Detect which cell encompasses the target text, then output its [x, y] center coordinate. 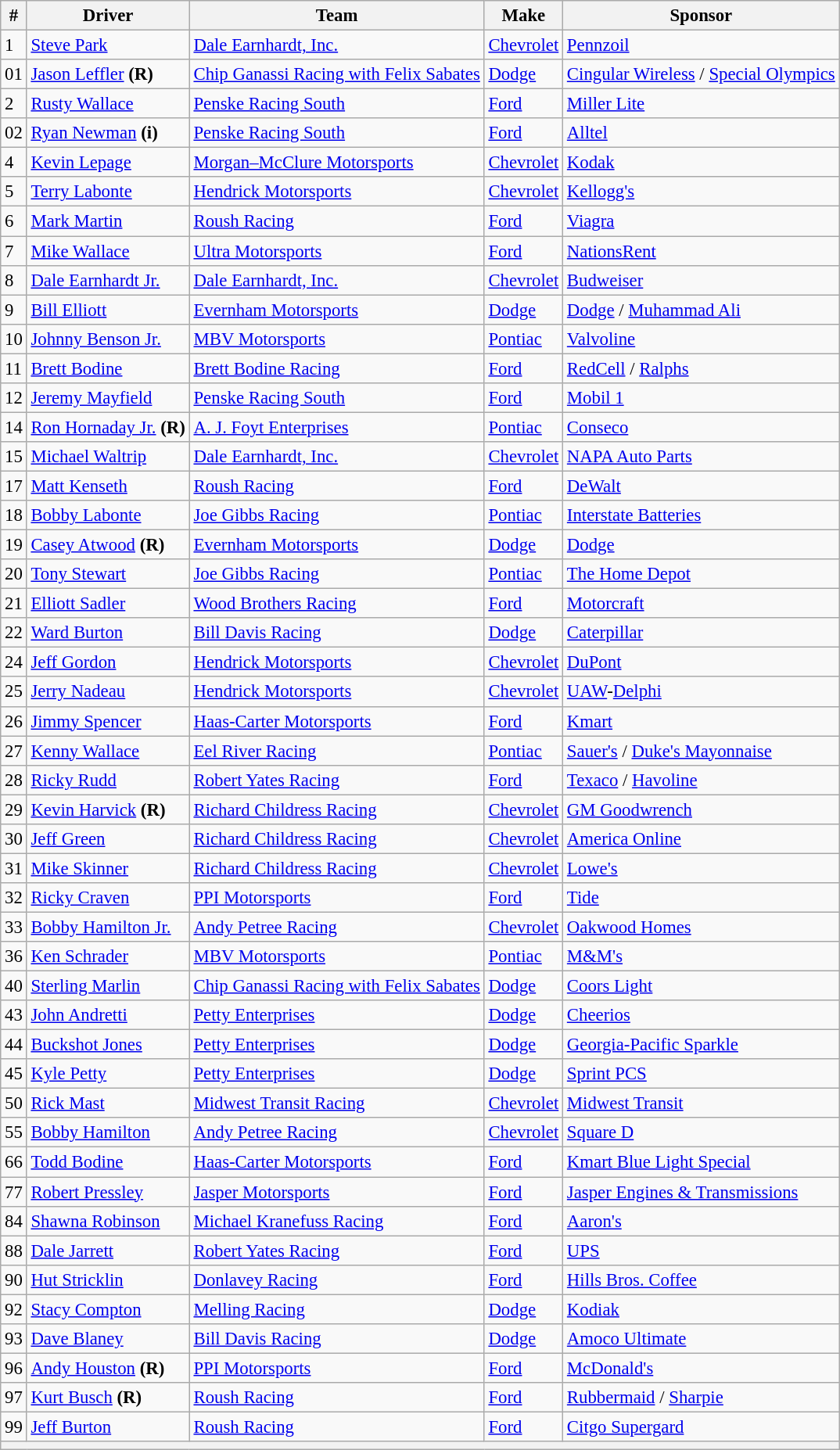
Sterling Marlin [108, 986]
Kmart Blue Light Special [701, 1162]
Texaco / Havoline [701, 780]
01 [14, 74]
Stacy Compton [108, 1309]
10 [14, 339]
Kodiak [701, 1309]
Tide [701, 898]
UAW-Delphi [701, 692]
Oakwood Homes [701, 927]
America Online [701, 839]
Rubbermaid / Sharpie [701, 1398]
Bobby Hamilton [108, 1133]
Kevin Lepage [108, 163]
Kevin Harvick (R) [108, 809]
Melling Racing [336, 1309]
Matt Kenseth [108, 486]
24 [14, 662]
Midwest Transit Racing [336, 1104]
Interstate Batteries [701, 515]
02 [14, 133]
Budweiser [701, 280]
Mike Skinner [108, 868]
15 [14, 457]
McDonald's [701, 1368]
Shawna Robinson [108, 1221]
97 [14, 1398]
Casey Atwood (R) [108, 545]
32 [14, 898]
Bobby Labonte [108, 515]
Brett Bodine [108, 368]
Terry Labonte [108, 192]
Midwest Transit [701, 1104]
Kodak [701, 163]
1 [14, 45]
Dale Earnhardt Jr. [108, 280]
4 [14, 163]
Andy Houston (R) [108, 1368]
26 [14, 721]
31 [14, 868]
UPS [701, 1251]
M&M's [701, 956]
Pennzoil [701, 45]
30 [14, 839]
The Home Depot [701, 574]
22 [14, 633]
Caterpillar [701, 633]
Ryan Newman (i) [108, 133]
Motorcraft [701, 604]
40 [14, 986]
Dodge / Muhammad Ali [701, 310]
Rusty Wallace [108, 104]
Jasper Motorsports [336, 1192]
19 [14, 545]
Robert Pressley [108, 1192]
RedCell / Ralphs [701, 368]
Alltel [701, 133]
Michael Kranefuss Racing [336, 1221]
Ricky Rudd [108, 780]
36 [14, 956]
55 [14, 1133]
Miller Lite [701, 104]
Michael Waltrip [108, 457]
Kellogg's [701, 192]
Conseco [701, 427]
7 [14, 251]
90 [14, 1280]
GM Goodwrench [701, 809]
NationsRent [701, 251]
Morgan–McClure Motorsports [336, 163]
Sprint PCS [701, 1074]
Kenny Wallace [108, 751]
Amoco Ultimate [701, 1339]
John Andretti [108, 1015]
Citgo Supergard [701, 1427]
12 [14, 398]
Jasper Engines & Transmissions [701, 1192]
Todd Bodine [108, 1162]
Kyle Petty [108, 1074]
Johnny Benson Jr. [108, 339]
50 [14, 1104]
18 [14, 515]
27 [14, 751]
Mobil 1 [701, 398]
93 [14, 1339]
Square D [701, 1133]
44 [14, 1045]
92 [14, 1309]
84 [14, 1221]
Hills Bros. Coffee [701, 1280]
Ricky Craven [108, 898]
Kmart [701, 721]
5 [14, 192]
Mike Wallace [108, 251]
Donlavey Racing [336, 1280]
Ken Schrader [108, 956]
Lowe's [701, 868]
Cheerios [701, 1015]
99 [14, 1427]
Jeff Gordon [108, 662]
88 [14, 1251]
96 [14, 1368]
A. J. Foyt Enterprises [336, 427]
Buckshot Jones [108, 1045]
21 [14, 604]
Brett Bodine Racing [336, 368]
Driver [108, 16]
11 [14, 368]
2 [14, 104]
Make [523, 16]
Ultra Motorsports [336, 251]
Coors Light [701, 986]
Dave Blaney [108, 1339]
Jeff Green [108, 839]
Sponsor [701, 16]
Viagra [701, 221]
Mark Martin [108, 221]
Wood Brothers Racing [336, 604]
NAPA Auto Parts [701, 457]
Aaron's [701, 1221]
DeWalt [701, 486]
14 [14, 427]
Eel River Racing [336, 751]
25 [14, 692]
28 [14, 780]
66 [14, 1162]
77 [14, 1192]
6 [14, 221]
Kurt Busch (R) [108, 1398]
Rick Mast [108, 1104]
Tony Stewart [108, 574]
Ron Hornaday Jr. (R) [108, 427]
Ward Burton [108, 633]
Hut Stricklin [108, 1280]
45 [14, 1074]
33 [14, 927]
29 [14, 809]
Jason Leffler (R) [108, 74]
Cingular Wireless / Special Olympics [701, 74]
20 [14, 574]
Jeremy Mayfield [108, 398]
Sauer's / Duke's Mayonnaise [701, 751]
Valvoline [701, 339]
8 [14, 280]
Bill Elliott [108, 310]
Team [336, 16]
Jerry Nadeau [108, 692]
17 [14, 486]
Jeff Burton [108, 1427]
9 [14, 310]
Georgia-Pacific Sparkle [701, 1045]
# [14, 16]
DuPont [701, 662]
Bobby Hamilton Jr. [108, 927]
Dale Jarrett [108, 1251]
Elliott Sadler [108, 604]
Jimmy Spencer [108, 721]
Steve Park [108, 45]
43 [14, 1015]
